Return (x, y) of the center of cell containing provided text 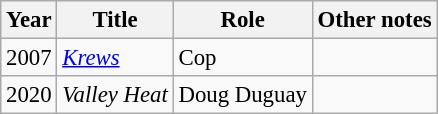
Cop (242, 58)
2007 (29, 58)
Krews (115, 58)
Year (29, 20)
Doug Duguay (242, 95)
2020 (29, 95)
Other notes (374, 20)
Valley Heat (115, 95)
Role (242, 20)
Title (115, 20)
